Scan for the cell matching the given text and deliver its (X, Y) coordinate at center. 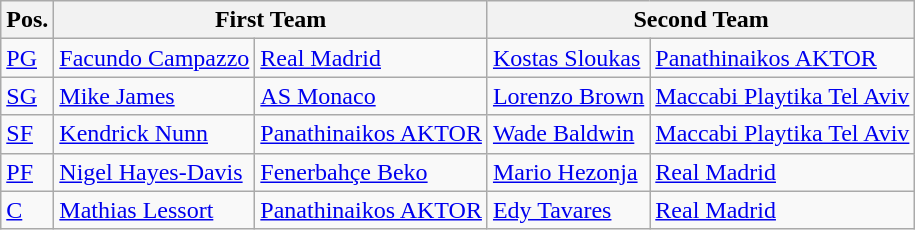
C (28, 210)
Pos. (28, 20)
Mario Hezonja (568, 172)
PG (28, 58)
Mike James (154, 96)
Wade Baldwin (568, 134)
SF (28, 134)
SG (28, 96)
Fenerbahçe Beko (372, 172)
Kostas Sloukas (568, 58)
Edy Tavares (568, 210)
First Team (271, 20)
Second Team (700, 20)
PF (28, 172)
Mathias Lessort (154, 210)
Nigel Hayes-Davis (154, 172)
Kendrick Nunn (154, 134)
Facundo Campazzo (154, 58)
AS Monaco (372, 96)
Lorenzo Brown (568, 96)
